For the text-containing cell, return its midpoint in (X, Y) coordinate format. 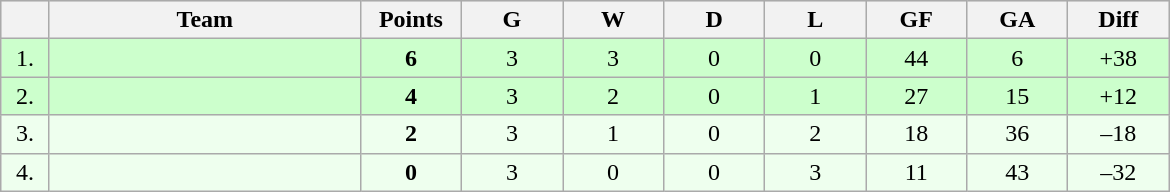
11 (916, 172)
Points (410, 20)
Diff (1118, 20)
GA (1018, 20)
G (512, 20)
Team (204, 20)
4. (26, 172)
–32 (1118, 172)
W (612, 20)
D (714, 20)
3. (26, 134)
36 (1018, 134)
+12 (1118, 96)
2. (26, 96)
43 (1018, 172)
15 (1018, 96)
4 (410, 96)
L (816, 20)
–18 (1118, 134)
+38 (1118, 58)
27 (916, 96)
GF (916, 20)
1. (26, 58)
18 (916, 134)
44 (916, 58)
